Identify which cell holds the provided text, then report its [x, y] central coordinate. 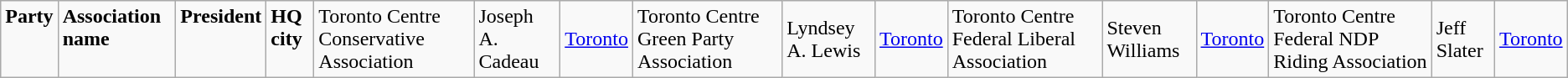
Association name [117, 39]
Toronto Centre Federal NDP Riding Association [1350, 39]
Toronto Centre Conservative Association [394, 39]
Lyndsey A. Lewis [829, 39]
Toronto Centre Green Party Association [707, 39]
HQ city [290, 39]
Joseph A. Cadeau [518, 39]
Party [29, 39]
Jeff Slater [1462, 39]
Steven Williams [1149, 39]
Toronto Centre Federal Liberal Association [1025, 39]
President [221, 39]
